Pinpoint the cell where the given text exists, returning its (x, y) midpoint coordinate. 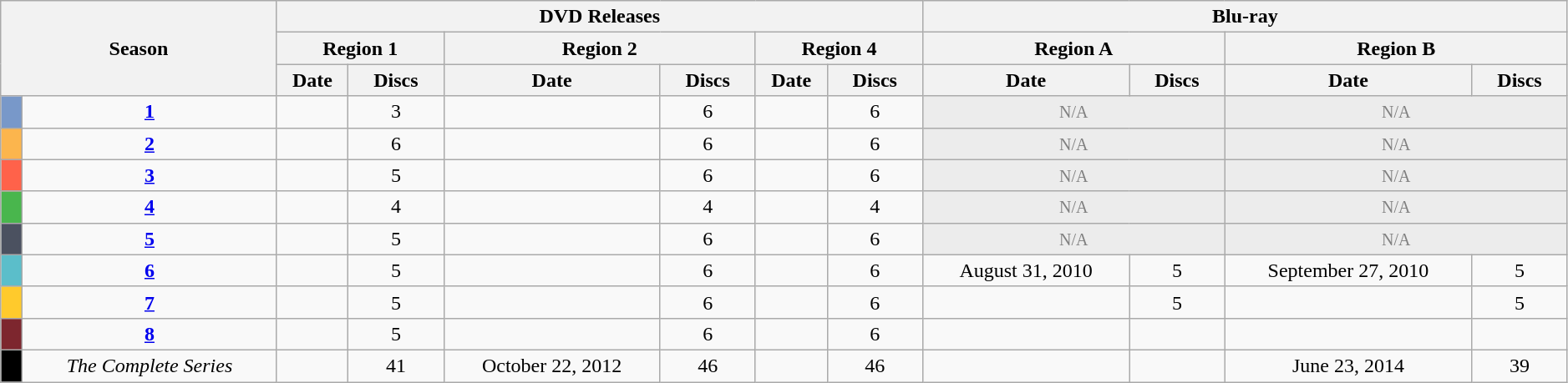
Region 1 (360, 48)
Region A (1073, 48)
2 (150, 144)
August 31, 2010 (1026, 270)
39 (1520, 365)
October 22, 2012 (551, 365)
41 (396, 365)
Region B (1396, 48)
Season (139, 48)
Region 4 (839, 48)
Blu-ray (1245, 17)
June 23, 2014 (1348, 365)
Region 2 (600, 48)
1 (150, 112)
September 27, 2010 (1348, 270)
The Complete Series (150, 365)
8 (150, 334)
7 (150, 302)
DVD Releases (600, 17)
